Scan for the cell matching the given text and deliver its (x, y) coordinate at center. 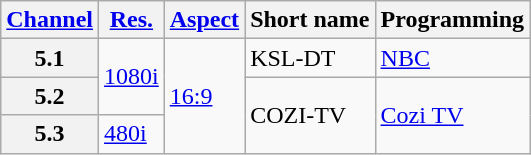
Channel (50, 20)
1080i (132, 77)
Cozi TV (452, 115)
5.1 (50, 58)
5.3 (50, 134)
COZI-TV (310, 115)
KSL-DT (310, 58)
NBC (452, 58)
Programming (452, 20)
Aspect (204, 20)
Res. (132, 20)
16:9 (204, 96)
Short name (310, 20)
5.2 (50, 96)
480i (132, 134)
